Extract the [x, y] coordinate from the center of the cell holding the provided text.  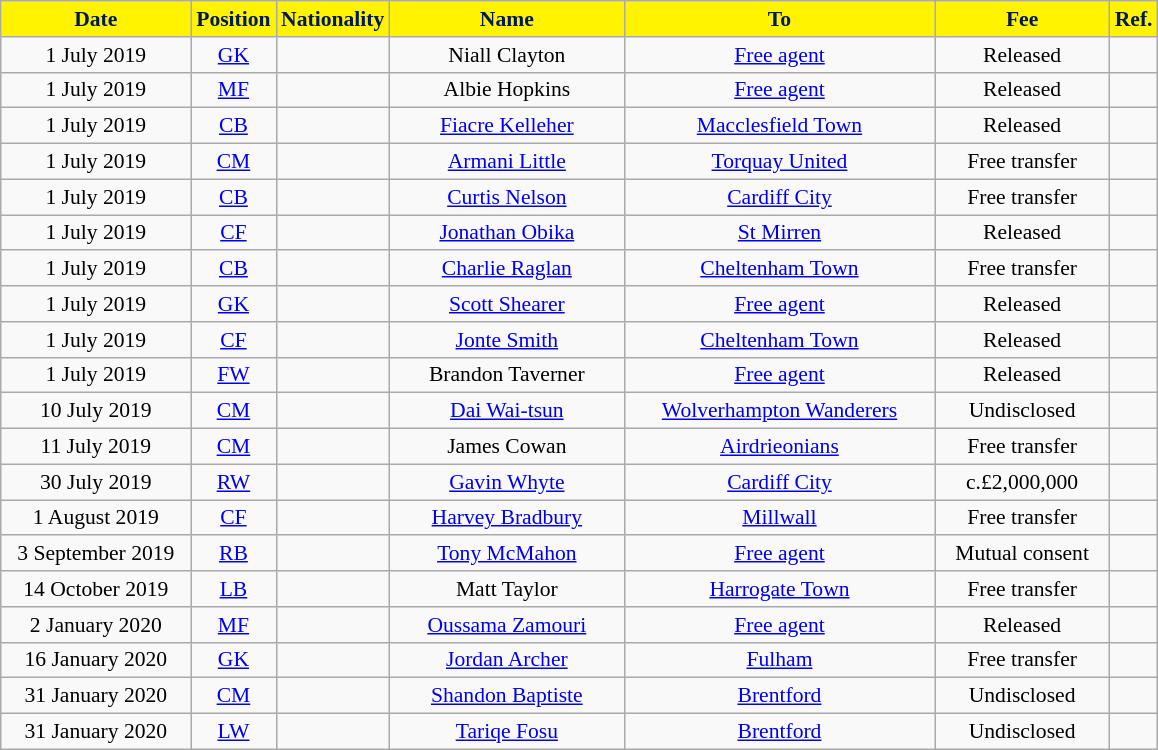
To [779, 19]
Jonte Smith [506, 340]
Jordan Archer [506, 660]
Name [506, 19]
Millwall [779, 518]
c.£2,000,000 [1022, 482]
Niall Clayton [506, 55]
1 August 2019 [96, 518]
16 January 2020 [96, 660]
Macclesfield Town [779, 126]
Brandon Taverner [506, 375]
Jonathan Obika [506, 233]
St Mirren [779, 233]
Fulham [779, 660]
RW [234, 482]
Oussama Zamouri [506, 625]
James Cowan [506, 447]
Matt Taylor [506, 589]
LB [234, 589]
11 July 2019 [96, 447]
FW [234, 375]
Mutual consent [1022, 554]
Armani Little [506, 162]
Scott Shearer [506, 304]
30 July 2019 [96, 482]
RB [234, 554]
Dai Wai-tsun [506, 411]
Tariqe Fosu [506, 732]
14 October 2019 [96, 589]
Fee [1022, 19]
Charlie Raglan [506, 269]
Shandon Baptiste [506, 696]
Harvey Bradbury [506, 518]
Gavin Whyte [506, 482]
Airdrieonians [779, 447]
Curtis Nelson [506, 197]
Nationality [332, 19]
Albie Hopkins [506, 90]
10 July 2019 [96, 411]
Wolverhampton Wanderers [779, 411]
Tony McMahon [506, 554]
3 September 2019 [96, 554]
Position [234, 19]
2 January 2020 [96, 625]
Ref. [1134, 19]
Date [96, 19]
Torquay United [779, 162]
Harrogate Town [779, 589]
LW [234, 732]
Fiacre Kelleher [506, 126]
